For the text-containing cell, return its midpoint in [X, Y] coordinate format. 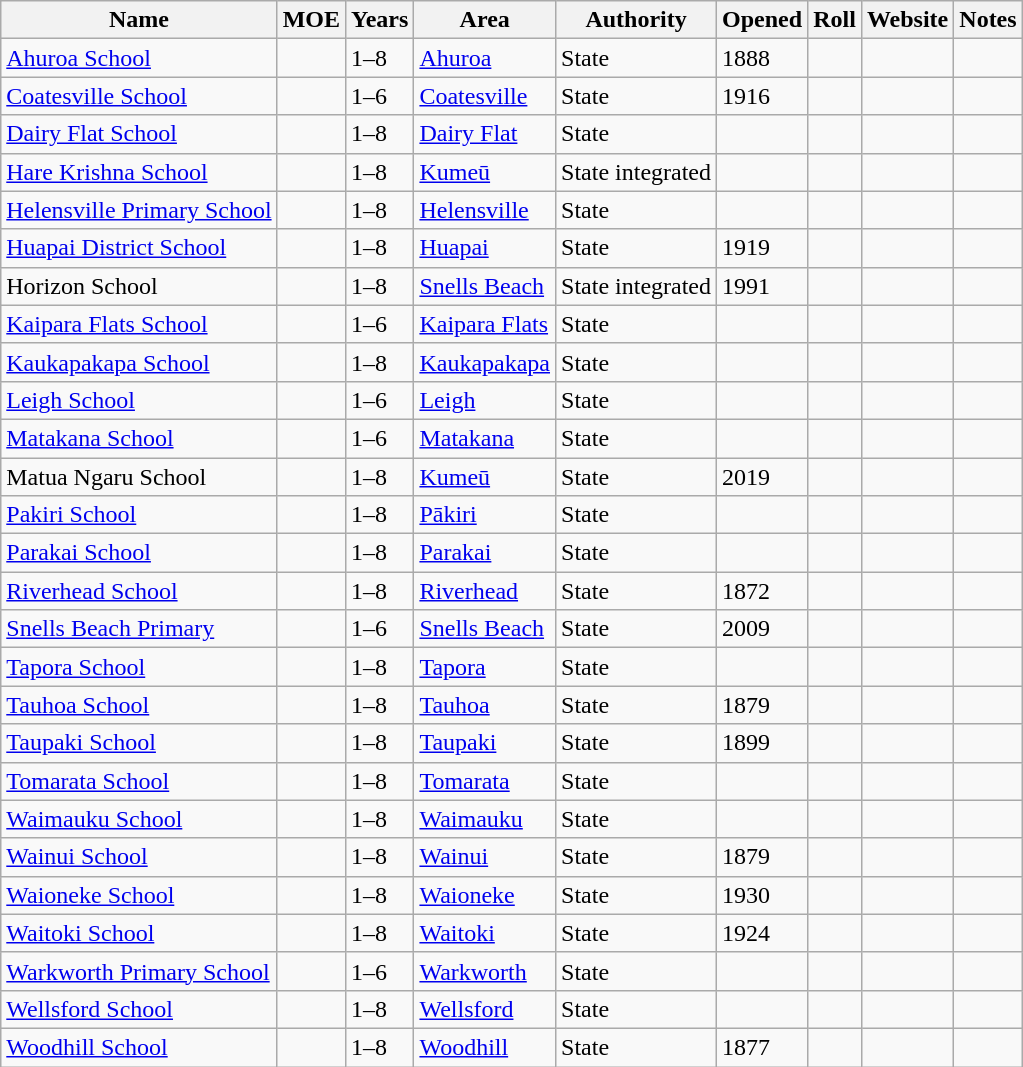
Tomarata [485, 781]
Wainui School [139, 857]
Huapai [485, 248]
Waioneke [485, 895]
Ahuroa [485, 58]
Name [139, 20]
Tapora [485, 667]
Waimauku School [139, 819]
1899 [762, 743]
Pakiri School [139, 515]
Parakai School [139, 553]
MOE [311, 20]
Woodhill [485, 1047]
Dairy Flat [485, 134]
Opened [762, 20]
Matua Ngaru School [139, 477]
2009 [762, 629]
Hare Krishna School [139, 172]
Tomarata School [139, 781]
1930 [762, 895]
Kaipara Flats School [139, 324]
Wellsford [485, 1009]
1872 [762, 591]
Dairy Flat School [139, 134]
Kaukapakapa School [139, 362]
Roll [835, 20]
Waitoki School [139, 933]
1991 [762, 286]
Helensville [485, 210]
Warkworth Primary School [139, 971]
Coatesville [485, 96]
Riverhead School [139, 591]
Parakai [485, 553]
1924 [762, 933]
Kaipara Flats [485, 324]
Years [379, 20]
Warkworth [485, 971]
Wainui [485, 857]
Leigh School [139, 400]
Waioneke School [139, 895]
Matakana School [139, 438]
Notes [988, 20]
Authority [636, 20]
Pākiri [485, 515]
Wellsford School [139, 1009]
Coatesville School [139, 96]
Taupaki [485, 743]
Woodhill School [139, 1047]
Ahuroa School [139, 58]
Area [485, 20]
Horizon School [139, 286]
Matakana [485, 438]
1916 [762, 96]
Leigh [485, 400]
Huapai District School [139, 248]
Website [907, 20]
Riverhead [485, 591]
Waitoki [485, 933]
2019 [762, 477]
1877 [762, 1047]
Kaukapakapa [485, 362]
Waimauku [485, 819]
1919 [762, 248]
Helensville Primary School [139, 210]
1888 [762, 58]
Tapora School [139, 667]
Tauhoa School [139, 705]
Snells Beach Primary [139, 629]
Tauhoa [485, 705]
Taupaki School [139, 743]
